Locate the cell with the specified text and output its [X, Y] center coordinate. 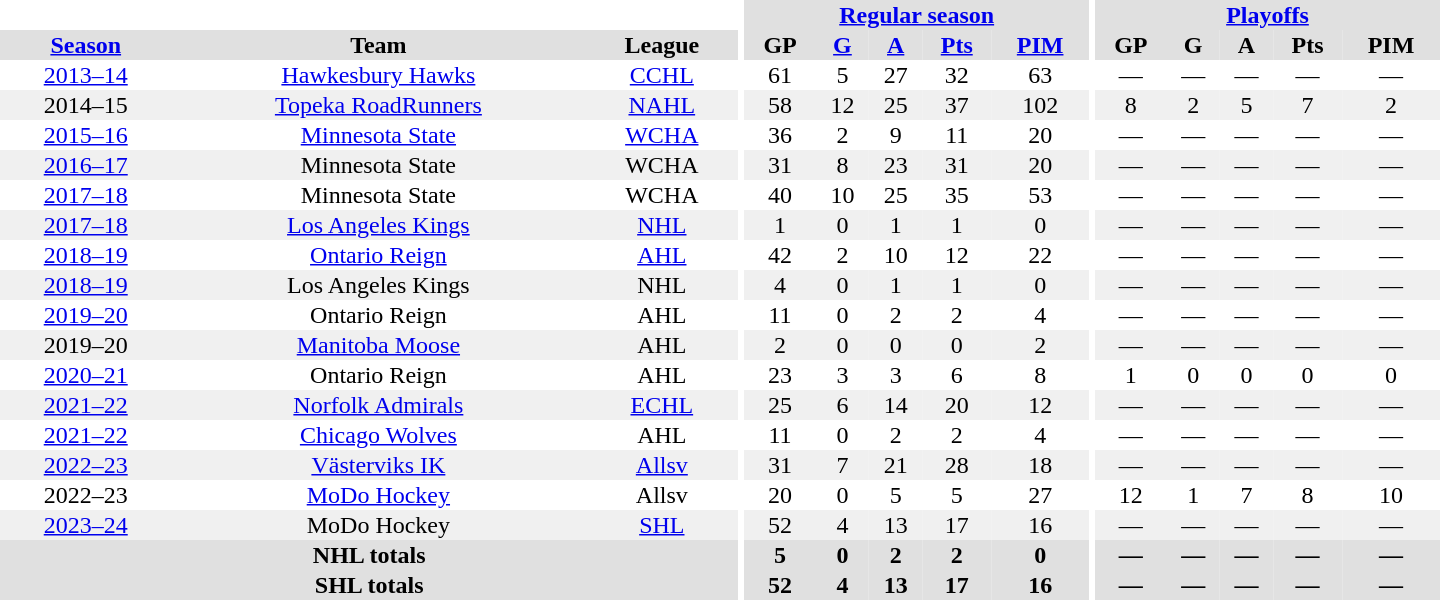
37 [956, 105]
42 [780, 255]
2016–17 [86, 165]
28 [956, 465]
Playoffs [1268, 15]
22 [1040, 255]
53 [1040, 195]
36 [780, 135]
14 [896, 405]
21 [896, 465]
35 [956, 195]
9 [896, 135]
Season [86, 45]
League [662, 45]
63 [1040, 75]
2015–16 [86, 135]
32 [956, 75]
Manitoba Moose [378, 345]
2020–21 [86, 375]
40 [780, 195]
2014–15 [86, 105]
18 [1040, 465]
58 [780, 105]
ECHL [662, 405]
Västerviks IK [378, 465]
Norfolk Admirals [378, 405]
61 [780, 75]
Regular season [916, 15]
CCHL [662, 75]
2023–24 [86, 525]
SHL totals [369, 585]
Team [378, 45]
NHL totals [369, 555]
SHL [662, 525]
102 [1040, 105]
NAHL [662, 105]
Hawkesbury Hawks [378, 75]
Chicago Wolves [378, 435]
Topeka RoadRunners [378, 105]
2013–14 [86, 75]
